For the text-containing cell, return its midpoint in [X, Y] coordinate format. 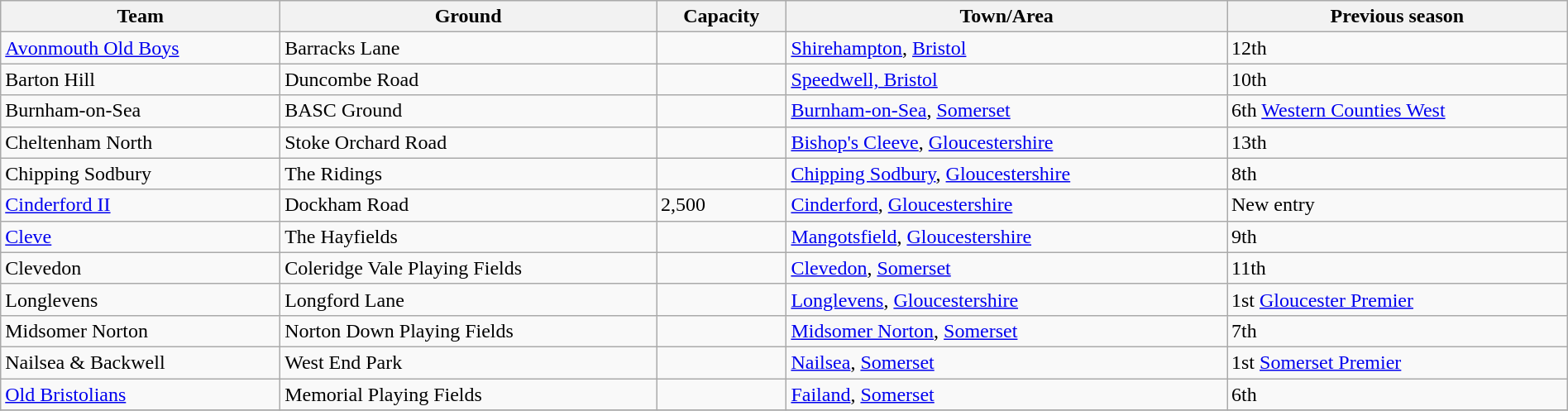
Speedwell, Bristol [1007, 79]
9th [1398, 237]
Stoke Orchard Road [468, 142]
Cleve [141, 237]
11th [1398, 268]
The Ridings [468, 174]
1st Somerset Premier [1398, 362]
Midsomer Norton, Somerset [1007, 331]
Mangotsfield, Gloucestershire [1007, 237]
Avonmouth Old Boys [141, 48]
Norton Down Playing Fields [468, 331]
BASC Ground [468, 111]
Team [141, 17]
1st Gloucester Premier [1398, 299]
12th [1398, 48]
Dockham Road [468, 205]
Failand, Somerset [1007, 394]
Longlevens, Gloucestershire [1007, 299]
Cinderford II [141, 205]
Town/Area [1007, 17]
Burnham-on-Sea [141, 111]
West End Park [468, 362]
Clevedon [141, 268]
Barracks Lane [468, 48]
Midsomer Norton [141, 331]
Longford Lane [468, 299]
Longlevens [141, 299]
The Hayfields [468, 237]
8th [1398, 174]
13th [1398, 142]
Memorial Playing Fields [468, 394]
7th [1398, 331]
Chipping Sodbury [141, 174]
Cinderford, Gloucestershire [1007, 205]
6th Western Counties West [1398, 111]
2,500 [721, 205]
Barton Hill [141, 79]
Coleridge Vale Playing Fields [468, 268]
Clevedon, Somerset [1007, 268]
6th [1398, 394]
Duncombe Road [468, 79]
Cheltenham North [141, 142]
New entry [1398, 205]
Nailsea, Somerset [1007, 362]
10th [1398, 79]
Capacity [721, 17]
Ground [468, 17]
Old Bristolians [141, 394]
Bishop's Cleeve, Gloucestershire [1007, 142]
Burnham-on-Sea, Somerset [1007, 111]
Previous season [1398, 17]
Chipping Sodbury, Gloucestershire [1007, 174]
Nailsea & Backwell [141, 362]
Shirehampton, Bristol [1007, 48]
